Return the (X, Y) coordinate for the center point of the cell that contains the specified text.  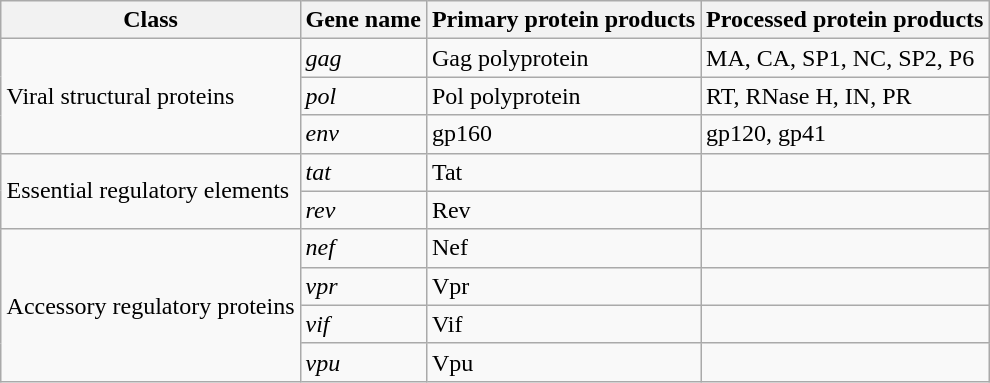
Class (150, 20)
MA, CA, SP1, NC, SP2, P6 (845, 58)
Nef (563, 248)
Accessory regulatory proteins (150, 305)
gag (363, 58)
Processed protein products (845, 20)
RT, RNase H, IN, PR (845, 96)
nef (363, 248)
gp160 (563, 134)
Vpr (563, 286)
Pol polyprotein (563, 96)
pol (363, 96)
Vpu (563, 362)
Viral structural proteins (150, 96)
rev (363, 210)
Gene name (363, 20)
vpu (363, 362)
Vif (563, 324)
Rev (563, 210)
Tat (563, 172)
gp120, gp41 (845, 134)
Gag polyprotein (563, 58)
Essential regulatory elements (150, 191)
vpr (363, 286)
Primary protein products (563, 20)
tat (363, 172)
vif (363, 324)
env (363, 134)
